Output the (x, y) coordinate of the center of the cell containing the given text.  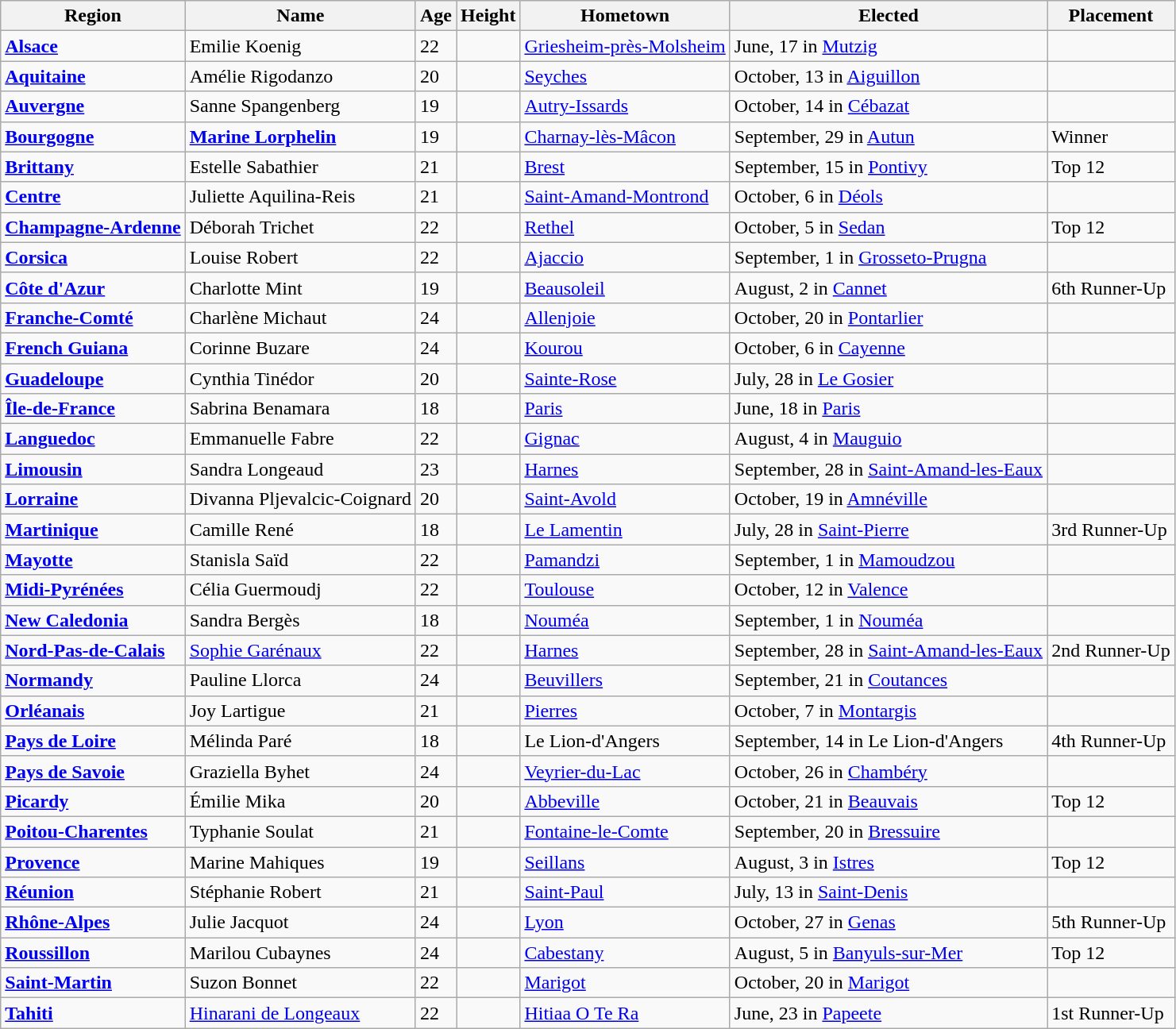
Sophie Garénaux (300, 650)
Normandy (93, 680)
Seillans (625, 861)
Kourou (625, 348)
Orléanais (93, 711)
August, 4 in Mauguio (888, 439)
October, 14 in Cébazat (888, 106)
Griesheim-près-Molsheim (625, 46)
Suzon Bonnet (300, 983)
October, 6 in Déols (888, 197)
Corsica (93, 257)
Estelle Sabathier (300, 167)
Nouméa (625, 620)
Le Lion-d'Angers (625, 741)
Beuvillers (625, 680)
Auvergne (93, 106)
Nord-Pas-de-Calais (93, 650)
September, 1 in Grosseto-Prugna (888, 257)
September, 20 in Bressuire (888, 831)
Picardy (93, 801)
Sainte-Rose (625, 379)
Charlotte Mint (300, 287)
Franche-Comté (93, 318)
Aquitaine (93, 76)
October, 19 in Amnéville (888, 499)
Beausoleil (625, 287)
Centre (93, 197)
October, 20 in Pontarlier (888, 318)
Abbeville (625, 801)
Toulouse (625, 590)
July, 28 in Saint-Pierre (888, 530)
Typhanie Soulat (300, 831)
Cynthia Tinédor (300, 379)
Tahiti (93, 1013)
Marine Mahiques (300, 861)
October, 26 in Chambéry (888, 771)
Seyches (625, 76)
Name (300, 16)
Fontaine-le-Comte (625, 831)
Brittany (93, 167)
Lyon (625, 923)
June, 17 in Mutzig (888, 46)
Louise Robert (300, 257)
Sandra Bergès (300, 620)
Languedoc (93, 439)
Emilie Koenig (300, 46)
Charnay-lès-Mâcon (625, 137)
Hometown (625, 16)
Roussillon (93, 953)
Height (488, 16)
23 (435, 469)
July, 13 in Saint-Denis (888, 892)
Stéphanie Robert (300, 892)
Stanisla Saïd (300, 560)
3rd Runner-Up (1112, 530)
September, 21 in Coutances (888, 680)
5th Runner-Up (1112, 923)
Pays de Savoie (93, 771)
Paris (625, 409)
Saint-Paul (625, 892)
October, 5 in Sedan (888, 227)
Pamandzi (625, 560)
Bourgogne (93, 137)
October, 13 in Aiguillon (888, 76)
Emmanuelle Fabre (300, 439)
September, 14 in Le Lion-d'Angers (888, 741)
Célia Guermoudj (300, 590)
August, 3 in Istres (888, 861)
Marine Lorphelin (300, 137)
Alsace (93, 46)
Sandra Longeaud (300, 469)
Sanne Spangenberg (300, 106)
August, 5 in Banyuls-sur-Mer (888, 953)
Île-de-France (93, 409)
New Caledonia (93, 620)
June, 18 in Paris (888, 409)
4th Runner-Up (1112, 741)
Rhône-Alpes (93, 923)
Limousin (93, 469)
Provence (93, 861)
Saint-Avold (625, 499)
September, 1 in Nouméa (888, 620)
Ajaccio (625, 257)
Pierres (625, 711)
Amélie Rigodanzo (300, 76)
Corinne Buzare (300, 348)
2nd Runner-Up (1112, 650)
Allenjoie (625, 318)
Côte d'Azur (93, 287)
October, 20 in Marigot (888, 983)
Veyrier-du-Lac (625, 771)
1st Runner-Up (1112, 1013)
Mayotte (93, 560)
Brest (625, 167)
August, 2 in Cannet (888, 287)
Saint-Amand-Montrond (625, 197)
Hinarani de Longeaux (300, 1013)
Réunion (93, 892)
Sabrina Benamara (300, 409)
Cabestany (625, 953)
Martinique (93, 530)
Camille René (300, 530)
Julie Jacquot (300, 923)
Pays de Loire (93, 741)
Elected (888, 16)
Hitiaa O Te Ra (625, 1013)
Saint-Martin (93, 983)
October, 7 in Montargis (888, 711)
Champagne-Ardenne (93, 227)
Region (93, 16)
September, 15 in Pontivy (888, 167)
Lorraine (93, 499)
Graziella Byhet (300, 771)
July, 28 in Le Gosier (888, 379)
Déborah Trichet (300, 227)
October, 21 in Beauvais (888, 801)
Mélinda Paré (300, 741)
Marilou Cubaynes (300, 953)
6th Runner-Up (1112, 287)
Charlène Michaut (300, 318)
Midi-Pyrénées (93, 590)
September, 29 in Autun (888, 137)
October, 12 in Valence (888, 590)
Winner (1112, 137)
French Guiana (93, 348)
Age (435, 16)
October, 6 in Cayenne (888, 348)
Pauline Llorca (300, 680)
Guadeloupe (93, 379)
Poitou-Charentes (93, 831)
Divanna Pljevalcic-Coignard (300, 499)
Gignac (625, 439)
Joy Lartigue (300, 711)
Autry-Issards (625, 106)
October, 27 in Genas (888, 923)
September, 1 in Mamoudzou (888, 560)
Émilie Mika (300, 801)
Marigot (625, 983)
Juliette Aquilina-Reis (300, 197)
June, 23 in Papeete (888, 1013)
Rethel (625, 227)
Placement (1112, 16)
Le Lamentin (625, 530)
